Extract the [x, y] coordinate from the center of the cell holding the provided text.  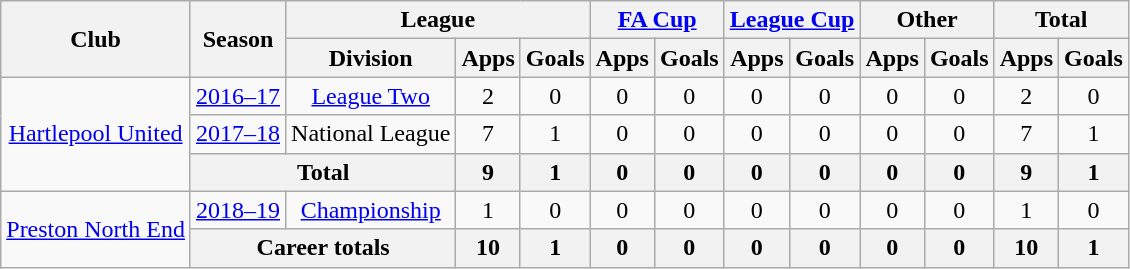
Other [927, 20]
2018–19 [238, 210]
FA Cup [657, 20]
2017–18 [238, 134]
2016–17 [238, 96]
Season [238, 39]
Hartlepool United [96, 134]
Championship [371, 210]
Preston North End [96, 229]
League Cup [792, 20]
League Two [371, 96]
National League [371, 134]
League [438, 20]
Club [96, 39]
Career totals [322, 248]
Division [371, 58]
